Detect which cell encompasses the target text, then output its (X, Y) center coordinate. 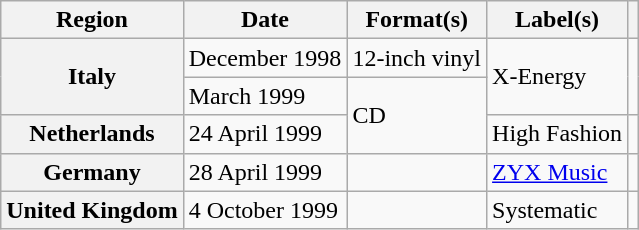
High Fashion (558, 134)
CD (417, 115)
ZYX Music (558, 172)
United Kingdom (92, 210)
12-inch vinyl (417, 58)
Format(s) (417, 20)
24 April 1999 (265, 134)
Italy (92, 77)
Date (265, 20)
Region (92, 20)
Label(s) (558, 20)
Systematic (558, 210)
Germany (92, 172)
28 April 1999 (265, 172)
March 1999 (265, 96)
4 October 1999 (265, 210)
December 1998 (265, 58)
X-Energy (558, 77)
Netherlands (92, 134)
